Identify which cell holds the provided text, then report its (X, Y) central coordinate. 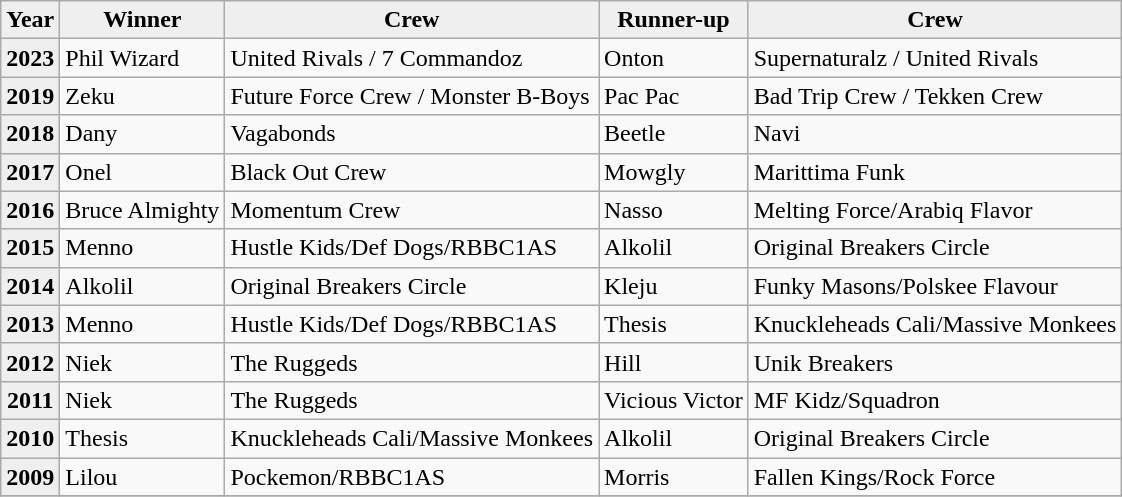
2013 (30, 324)
Momentum Crew (412, 210)
United Rivals / 7 Commandoz (412, 58)
2011 (30, 400)
Dany (142, 134)
Phil Wizard (142, 58)
Morris (674, 477)
Pockemon/RBBC1AS (412, 477)
Bad Trip Crew / Tekken Crew (935, 96)
Lilou (142, 477)
Future Force Crew / Monster B-Boys (412, 96)
Year (30, 20)
Vicious Victor (674, 400)
Nasso (674, 210)
Onton (674, 58)
Runner-up (674, 20)
Vagabonds (412, 134)
Pac Pac (674, 96)
2016 (30, 210)
Navi (935, 134)
2015 (30, 248)
2012 (30, 362)
Winner (142, 20)
Funky Masons/Polskee Flavour (935, 286)
MF Kidz/Squadron (935, 400)
2014 (30, 286)
Beetle (674, 134)
Marittima Funk (935, 172)
Kleju (674, 286)
Hill (674, 362)
2018 (30, 134)
Unik Breakers (935, 362)
2023 (30, 58)
Black Out Crew (412, 172)
2019 (30, 96)
2009 (30, 477)
Zeku (142, 96)
Supernaturalz / United Rivals (935, 58)
Melting Force/Arabiq Flavor (935, 210)
2010 (30, 438)
Bruce Almighty (142, 210)
Fallen Kings/Rock Force (935, 477)
2017 (30, 172)
Onel (142, 172)
Mowgly (674, 172)
